Return (x, y) of the center of cell containing provided text 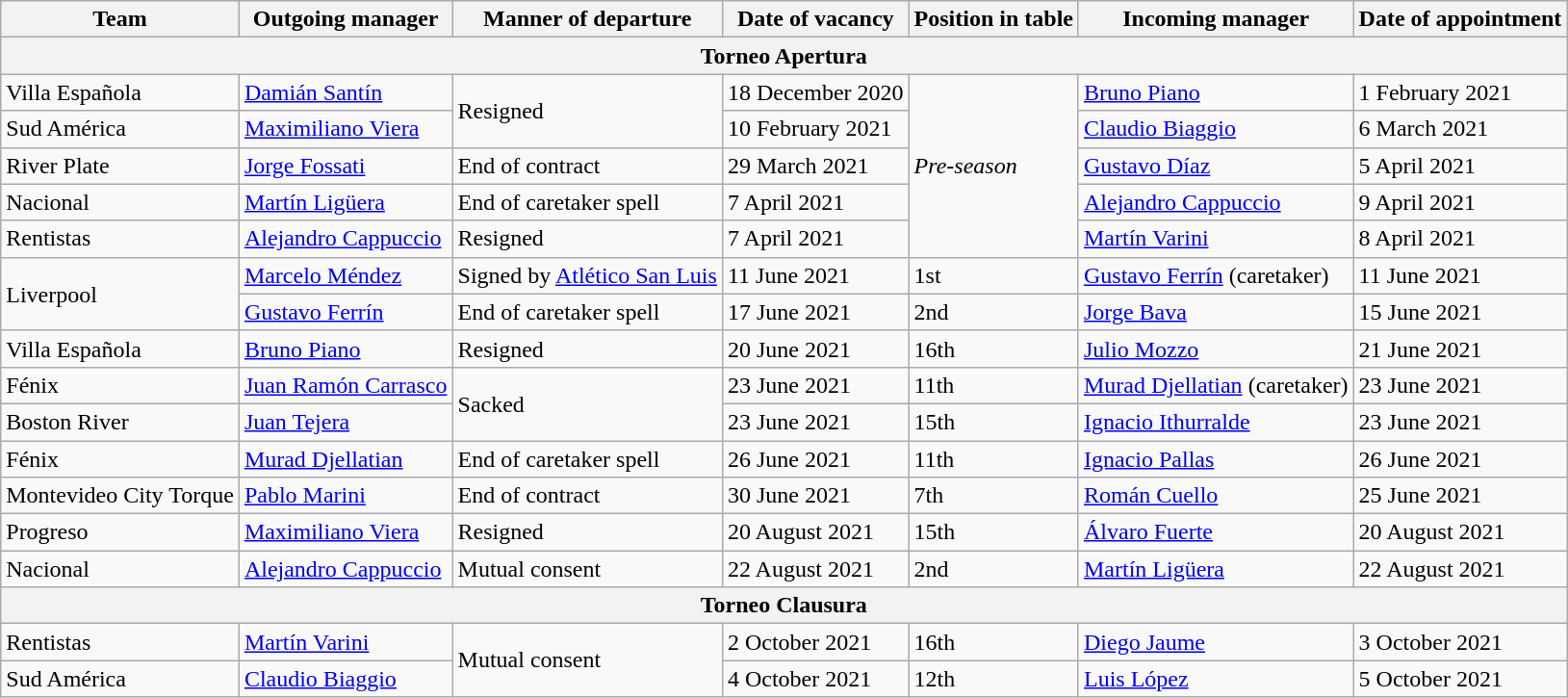
8 April 2021 (1460, 239)
21 June 2021 (1460, 349)
Team (120, 19)
20 June 2021 (815, 349)
Torneo Apertura (784, 56)
Jorge Fossati (346, 166)
Signed by Atlético San Luis (587, 275)
Pre-season (993, 166)
Boston River (120, 422)
Juan Tejera (346, 422)
Manner of departure (587, 19)
Gustavo Díaz (1216, 166)
Date of appointment (1460, 19)
Sacked (587, 403)
Gustavo Ferrín (caretaker) (1216, 275)
Montevideo City Torque (120, 496)
9 April 2021 (1460, 202)
4 October 2021 (815, 679)
Liverpool (120, 294)
Marcelo Méndez (346, 275)
Outgoing manager (346, 19)
Ignacio Pallas (1216, 459)
Murad Djellatian (caretaker) (1216, 385)
5 October 2021 (1460, 679)
Damián Santín (346, 92)
12th (993, 679)
25 June 2021 (1460, 496)
2 October 2021 (815, 642)
River Plate (120, 166)
3 October 2021 (1460, 642)
Gustavo Ferrín (346, 312)
18 December 2020 (815, 92)
Torneo Clausura (784, 606)
Luis López (1216, 679)
1 February 2021 (1460, 92)
Pablo Marini (346, 496)
Incoming manager (1216, 19)
6 March 2021 (1460, 129)
Julio Mozzo (1216, 349)
Ignacio Ithurralde (1216, 422)
17 June 2021 (815, 312)
Jorge Bava (1216, 312)
1st (993, 275)
Murad Djellatian (346, 459)
Progreso (120, 532)
Juan Ramón Carrasco (346, 385)
Date of vacancy (815, 19)
29 March 2021 (815, 166)
7th (993, 496)
5 April 2021 (1460, 166)
Position in table (993, 19)
30 June 2021 (815, 496)
Diego Jaume (1216, 642)
Román Cuello (1216, 496)
Álvaro Fuerte (1216, 532)
10 February 2021 (815, 129)
15 June 2021 (1460, 312)
